Search for the cell housing the specified text and yield its (x, y) center coordinate. 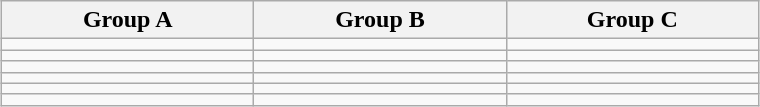
Group A (128, 20)
Group B (380, 20)
Group C (632, 20)
